Scan for the cell matching the given text and deliver its (X, Y) coordinate at center. 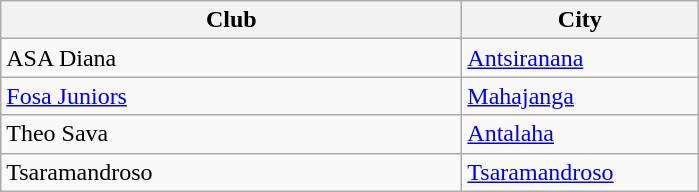
Theo Sava (232, 134)
Antsiranana (580, 58)
City (580, 20)
Fosa Juniors (232, 96)
Club (232, 20)
Antalaha (580, 134)
ASA Diana (232, 58)
Mahajanga (580, 96)
